Identify which cell holds the provided text, then report its (x, y) central coordinate. 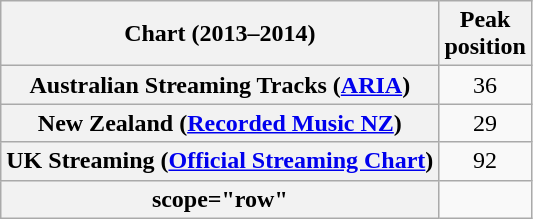
36 (485, 85)
92 (485, 161)
29 (485, 123)
New Zealand (Recorded Music NZ) (220, 123)
Chart (2013–2014) (220, 34)
Australian Streaming Tracks (ARIA) (220, 85)
scope="row" (220, 199)
Peakposition (485, 34)
UK Streaming (Official Streaming Chart) (220, 161)
